Output the (X, Y) coordinate of the center of the cell containing the given text.  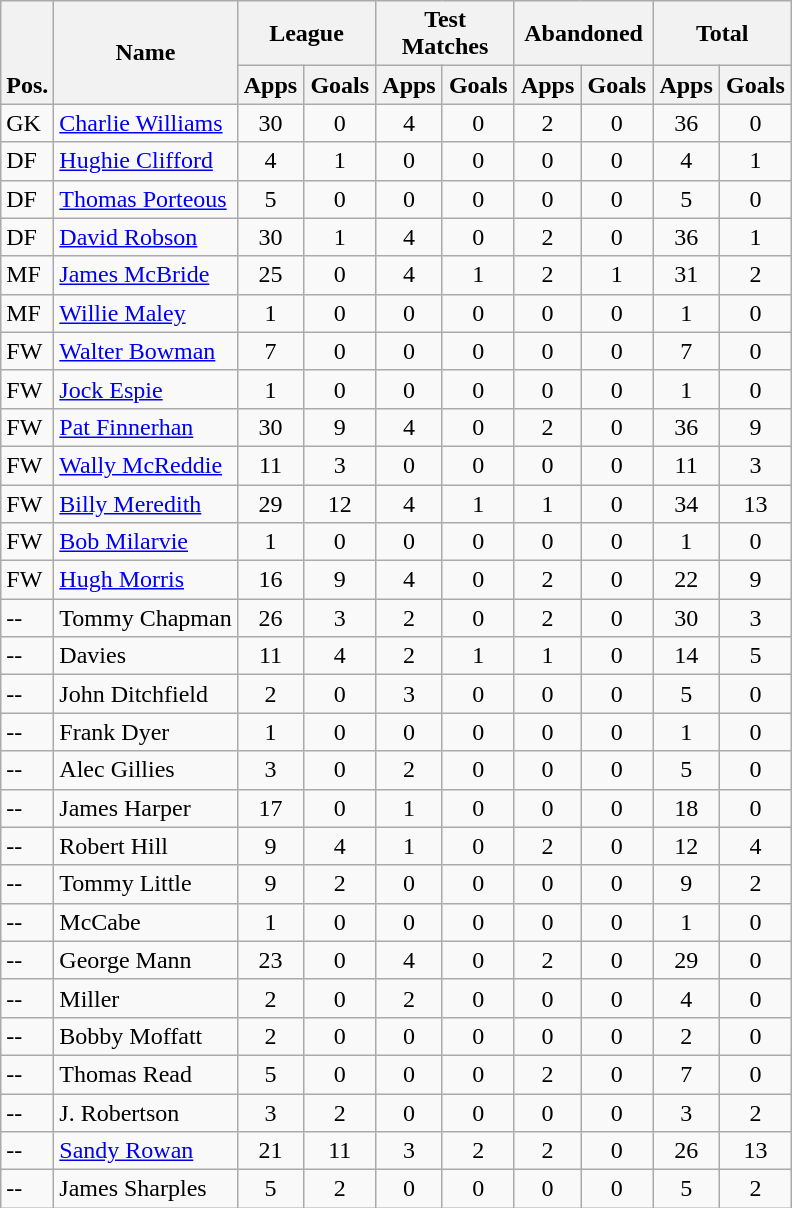
Name (146, 52)
GK (28, 123)
Total (722, 34)
Bob Milarvie (146, 542)
22 (686, 580)
John Ditchfield (146, 694)
Billy Meredith (146, 503)
25 (270, 275)
David Robson (146, 237)
League (306, 34)
Davies (146, 656)
Charlie Williams (146, 123)
Miller (146, 998)
James Sharples (146, 1189)
Tommy Little (146, 884)
Hughie Clifford (146, 161)
Robert Hill (146, 846)
Walter Bowman (146, 351)
Tommy Chapman (146, 618)
Frank Dyer (146, 732)
Willie Maley (146, 313)
Bobby Moffatt (146, 1036)
Abandoned (584, 34)
18 (686, 808)
James McBride (146, 275)
Thomas Porteous (146, 199)
31 (686, 275)
14 (686, 656)
J. Robertson (146, 1113)
Wally McReddie (146, 465)
Thomas Read (146, 1074)
Test Matches (446, 34)
Pat Finnerhan (146, 427)
17 (270, 808)
Sandy Rowan (146, 1151)
23 (270, 960)
James Harper (146, 808)
Pos. (28, 52)
Jock Espie (146, 389)
Hugh Morris (146, 580)
George Mann (146, 960)
34 (686, 503)
21 (270, 1151)
McCabe (146, 922)
Alec Gillies (146, 770)
16 (270, 580)
